Pinpoint the cell where the given text exists, returning its [x, y] midpoint coordinate. 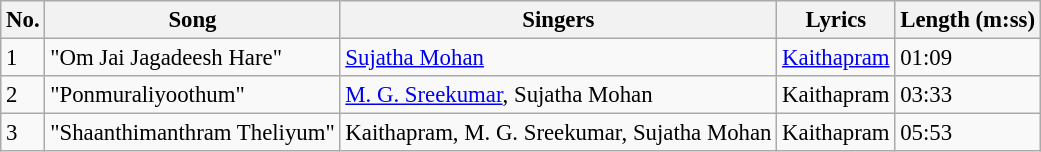
2 [23, 95]
Kaithapram, M. G. Sreekumar, Sujatha Mohan [558, 133]
Length (m:ss) [968, 20]
01:09 [968, 58]
"Om Jai Jagadeesh Hare" [192, 58]
M. G. Sreekumar, Sujatha Mohan [558, 95]
No. [23, 20]
Song [192, 20]
"Ponmuraliyoothum" [192, 95]
05:53 [968, 133]
03:33 [968, 95]
Lyrics [836, 20]
Singers [558, 20]
"Shaanthimanthram Theliyum" [192, 133]
Sujatha Mohan [558, 58]
1 [23, 58]
3 [23, 133]
